Return [X, Y] of the center of cell containing provided text 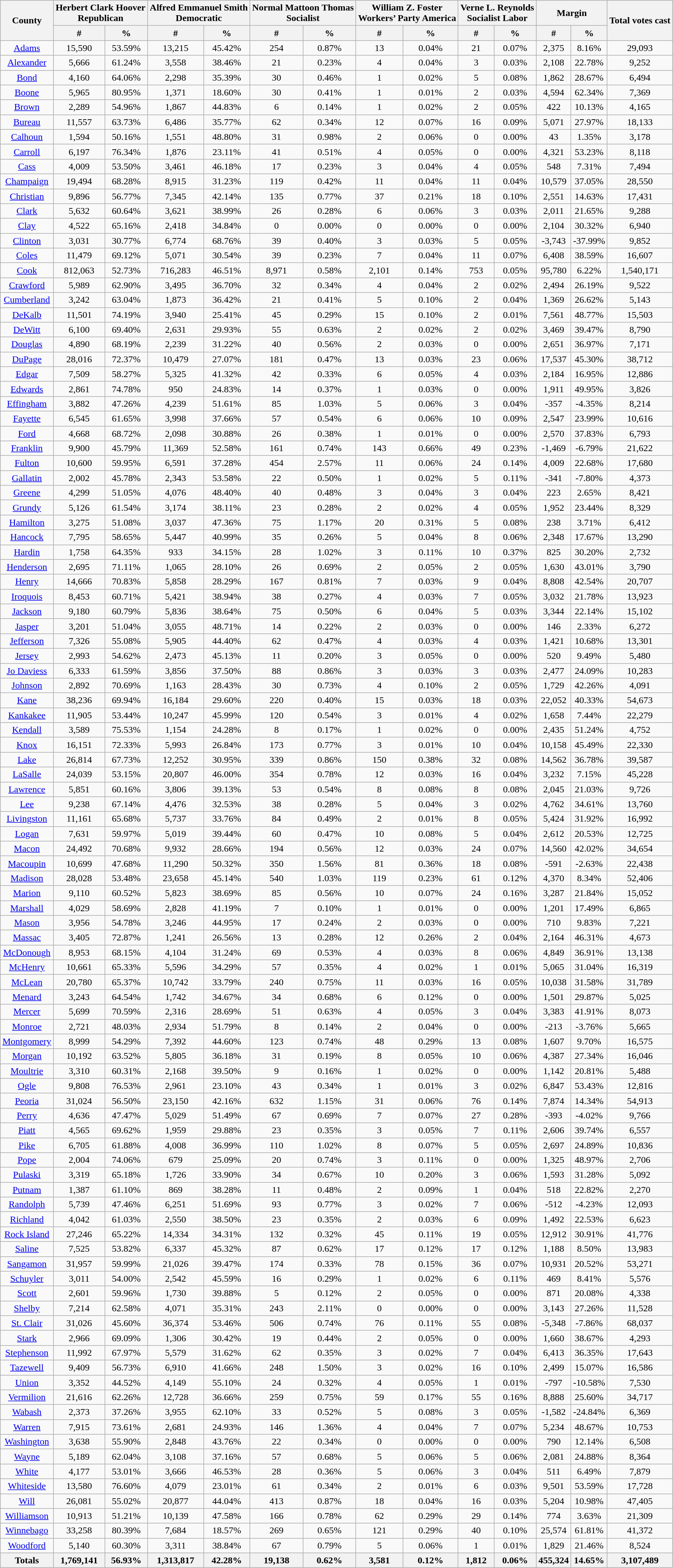
58.69% [126, 908]
34.67% [227, 997]
2,104 [553, 226]
45.78% [126, 478]
2,732 [640, 552]
2,651 [553, 344]
37.28% [227, 463]
21.03% [589, 789]
31.22% [227, 344]
Lawrence [27, 789]
59.99% [126, 1264]
40.99% [227, 537]
17.67% [589, 537]
54.96% [126, 107]
35.31% [227, 1308]
Jo Daviess [27, 670]
5,805 [175, 1056]
1,065 [175, 567]
Bond [27, 78]
4,149 [175, 1383]
68.76% [227, 241]
2,892 [79, 686]
10,479 [175, 359]
44.60% [227, 1041]
DuPage [27, 359]
506 [276, 1323]
36.91% [589, 952]
44.95% [227, 923]
7,221 [640, 923]
3,310 [79, 1071]
2,239 [175, 344]
Henry [27, 582]
2,343 [175, 478]
76.60% [126, 1486]
72.37% [126, 359]
-591 [553, 863]
7,345 [175, 196]
55.08% [126, 641]
8,364 [640, 1457]
48.71% [227, 626]
Woodford [27, 1545]
27.07% [227, 359]
716,283 [175, 270]
166 [276, 1516]
38.99% [227, 211]
62.04% [126, 1457]
455,324 [553, 1560]
3,826 [640, 389]
69.40% [126, 330]
0.42% [329, 181]
0.52% [329, 1412]
-7.80% [589, 478]
143 [379, 448]
9,522 [640, 285]
4,594 [553, 92]
269 [276, 1531]
White [27, 1471]
20,780 [79, 982]
65.37% [126, 982]
St. Clair [27, 1323]
9,726 [640, 789]
56.73% [126, 1367]
23.11% [227, 152]
13,983 [640, 1249]
9,900 [79, 448]
9,766 [640, 1115]
11,479 [79, 256]
Macon [27, 848]
69.09% [126, 1338]
10.13% [589, 107]
47.26% [126, 404]
51.79% [227, 1027]
-4.23% [589, 1205]
42.28% [227, 1560]
6,413 [553, 1353]
42.26% [589, 686]
60.52% [126, 893]
6,486 [175, 122]
20.53% [589, 834]
8,971 [276, 270]
37.66% [227, 418]
12.14% [589, 1442]
21,309 [640, 1516]
69.12% [126, 256]
24.28% [227, 730]
1,829 [553, 1545]
Douglas [27, 344]
339 [276, 760]
22.78% [589, 63]
518 [553, 1190]
4,165 [640, 107]
14,560 [553, 848]
34,654 [640, 848]
6,623 [640, 1219]
Stephenson [27, 1353]
248 [276, 1367]
64.54% [126, 997]
-7.86% [589, 1323]
-24.84% [589, 1412]
47.68% [126, 863]
2,966 [79, 1338]
-1,582 [553, 1412]
42 [276, 374]
6,557 [640, 1130]
2,418 [175, 226]
11,992 [79, 1353]
7,915 [79, 1427]
54.62% [126, 656]
2,601 [79, 1293]
Cass [27, 166]
Morgan [27, 1056]
Tazewell [27, 1367]
0.98% [329, 137]
53.15% [126, 774]
45.14% [227, 878]
11,557 [79, 122]
31.62% [227, 1353]
0.49% [329, 819]
38.11% [227, 508]
Crawford [27, 285]
80.39% [126, 1531]
150 [379, 760]
48.97% [589, 1160]
-5,348 [553, 1323]
5,851 [79, 789]
31,024 [79, 1101]
16,184 [175, 700]
Iroquois [27, 596]
3.63% [589, 1516]
17,537 [553, 359]
110 [276, 1145]
28,028 [79, 878]
18.57% [227, 1531]
Normal Mattoon ThomasSocialist [303, 13]
4,373 [640, 478]
74.78% [126, 389]
52.73% [126, 270]
Stark [27, 1338]
38,712 [640, 359]
-6.79% [589, 448]
Ford [27, 434]
8.50% [589, 1249]
Fayette [27, 418]
790 [553, 1442]
30.77% [126, 241]
37.83% [589, 434]
8,808 [553, 582]
2,570 [553, 434]
55.02% [126, 1501]
8,790 [640, 330]
21,026 [175, 1264]
469 [553, 1279]
4,321 [553, 152]
Livingston [27, 819]
61.24% [126, 63]
59.97% [126, 834]
3,558 [175, 63]
4,104 [175, 952]
9.83% [589, 923]
5,189 [79, 1457]
37.50% [227, 670]
35.77% [227, 122]
Moultrie [27, 1071]
Alexander [27, 63]
13,923 [640, 596]
2,477 [553, 670]
2,612 [553, 834]
5,025 [640, 997]
2,373 [79, 1412]
6,910 [175, 1367]
68.28% [126, 181]
1,306 [175, 1338]
45.32% [227, 1249]
59.96% [126, 1293]
40.33% [589, 700]
39.50% [227, 1071]
51.69% [227, 1205]
21.78% [589, 596]
3,055 [175, 626]
16,586 [640, 1367]
34,717 [640, 1397]
2,993 [79, 656]
1.36% [329, 1427]
Herbert Clark HooverRepublican [101, 13]
69.62% [126, 1130]
6,545 [79, 418]
70.68% [126, 848]
27.26% [589, 1308]
County [27, 20]
5,632 [79, 211]
1,607 [553, 1041]
38.84% [227, 1545]
45.99% [227, 715]
2,681 [175, 1427]
3,201 [79, 626]
70.59% [126, 1012]
5,234 [553, 1427]
13,290 [640, 537]
7,369 [640, 92]
16,151 [79, 745]
5,488 [640, 1071]
23.01% [227, 1486]
McHenry [27, 967]
51.61% [227, 404]
Margin [572, 13]
4,673 [640, 938]
Christian [27, 196]
24.09% [589, 670]
2,861 [79, 389]
42.16% [227, 1101]
9.49% [589, 656]
76.34% [126, 152]
30.20% [589, 552]
61.88% [126, 1145]
61.65% [126, 418]
4,752 [640, 730]
53.43% [589, 1086]
56.93% [126, 1560]
6,337 [175, 1249]
2,168 [175, 1071]
36.70% [227, 285]
24,039 [79, 774]
3,031 [79, 241]
0.67% [329, 1175]
3,581 [379, 1560]
41 [276, 152]
15,052 [640, 893]
4,890 [79, 344]
Effingham [27, 404]
34.15% [227, 552]
5,325 [175, 374]
54.78% [126, 923]
18,133 [640, 122]
5,905 [175, 641]
0.46% [329, 78]
7,392 [175, 1041]
2.11% [329, 1308]
8,999 [79, 1041]
1,371 [175, 92]
1.17% [329, 522]
Hamilton [27, 522]
62.58% [126, 1308]
21,616 [79, 1397]
26.56% [227, 938]
38.69% [227, 893]
2,164 [553, 938]
Ogle [27, 1086]
Bureau [27, 122]
5,666 [79, 63]
28.66% [227, 848]
17.49% [589, 908]
59.95% [126, 463]
10,742 [175, 982]
120 [276, 715]
4,370 [553, 878]
6,251 [175, 1205]
4,293 [640, 1338]
24.88% [589, 1457]
Kendall [27, 730]
Marshall [27, 908]
2,011 [553, 211]
46.00% [227, 774]
38,236 [79, 700]
70.69% [126, 686]
8,524 [640, 1545]
12,093 [640, 1205]
28.10% [227, 567]
6,774 [175, 241]
9,896 [79, 196]
9,238 [79, 804]
1,630 [553, 567]
-3,743 [553, 241]
3,344 [553, 611]
54.00% [126, 1279]
Grundy [27, 508]
3,107,489 [640, 1560]
3,956 [79, 923]
6,412 [640, 522]
-3.76% [589, 1027]
10,600 [79, 463]
60.30% [126, 1545]
3,998 [175, 418]
5,858 [175, 582]
53 [276, 789]
19,138 [276, 1560]
14,334 [175, 1234]
5,989 [79, 285]
1,769,141 [79, 1560]
55.90% [126, 1442]
5,576 [640, 1279]
53,271 [640, 1264]
679 [175, 1160]
11,528 [640, 1308]
69 [276, 952]
10,038 [553, 982]
5,596 [175, 967]
3,287 [553, 893]
24,492 [79, 848]
7,561 [553, 315]
65.33% [126, 967]
Mason [27, 923]
Pike [27, 1145]
58.65% [126, 537]
36.97% [589, 344]
Franklin [27, 448]
8,953 [79, 952]
3,940 [175, 315]
26,814 [79, 760]
1,658 [553, 715]
5,140 [79, 1545]
29.60% [227, 700]
Peoria [27, 1101]
4,668 [79, 434]
7,494 [640, 166]
38.59% [589, 256]
93 [276, 1205]
38.67% [589, 1338]
710 [553, 923]
5,029 [175, 1115]
-4.02% [589, 1115]
511 [553, 1471]
9,409 [79, 1367]
65.16% [126, 226]
45,228 [640, 774]
14.65% [589, 1560]
53.58% [227, 478]
7,214 [79, 1308]
2.33% [589, 626]
1,325 [553, 1160]
12,912 [553, 1234]
1,959 [175, 1130]
1,369 [553, 300]
161 [276, 448]
41.66% [227, 1367]
12,252 [175, 760]
42.14% [227, 196]
Montgomery [27, 1041]
8,453 [79, 596]
8,915 [175, 181]
0.58% [329, 270]
22.14% [589, 611]
1,812 [476, 1560]
1,952 [553, 508]
5,579 [175, 1353]
5,424 [553, 819]
Clinton [27, 241]
4,029 [79, 908]
-10.58% [589, 1383]
34.84% [227, 226]
1,241 [175, 938]
60.64% [126, 211]
62.26% [126, 1397]
Jasper [27, 626]
22,438 [640, 863]
6,100 [79, 330]
33 [276, 1412]
9,288 [640, 211]
4,079 [175, 1486]
9.70% [589, 1041]
3,143 [553, 1308]
1,188 [553, 1249]
54.29% [126, 1041]
16,319 [640, 967]
26.62% [589, 300]
Vermilion [27, 1397]
12,728 [175, 1397]
132 [276, 1234]
Lake [27, 760]
51.08% [126, 522]
29.88% [227, 1130]
Randolph [27, 1205]
Macoupin [27, 863]
38.50% [227, 1219]
30.32% [589, 226]
2,550 [175, 1219]
28,016 [79, 359]
1,142 [553, 1071]
51.04% [126, 626]
61.10% [126, 1190]
2,375 [553, 48]
Menard [27, 997]
2,721 [79, 1027]
2.57% [329, 463]
5,823 [175, 893]
47.47% [126, 1115]
1,862 [553, 78]
17,728 [640, 1486]
54,913 [640, 1101]
17,680 [640, 463]
23,658 [175, 878]
2,551 [553, 196]
44.52% [126, 1383]
63.52% [126, 1056]
71.11% [126, 567]
7,525 [79, 1249]
45.59% [227, 1279]
29,093 [640, 48]
60.71% [126, 596]
20.52% [589, 1264]
1,730 [175, 1293]
12,886 [640, 374]
7.44% [589, 715]
548 [553, 166]
Mercer [27, 1012]
3,589 [79, 730]
30.88% [227, 434]
46.53% [227, 1471]
1,313,817 [175, 1560]
Totals [27, 1560]
1.56% [329, 863]
41.91% [589, 1012]
75.53% [126, 730]
3,011 [79, 1279]
72.33% [126, 745]
9,852 [640, 241]
753 [476, 270]
5,092 [640, 1175]
68,037 [640, 1323]
2,934 [175, 1027]
18.60% [227, 92]
1,501 [553, 997]
31.92% [589, 819]
2,081 [553, 1457]
21,622 [640, 448]
3,174 [175, 508]
Pulaski [27, 1175]
9,110 [79, 893]
0.66% [431, 448]
30.54% [227, 256]
540 [276, 878]
Cook [27, 270]
51.05% [126, 493]
4,387 [553, 1056]
Madison [27, 878]
13,580 [79, 1486]
Adams [27, 48]
1,867 [175, 107]
26.84% [227, 745]
21.65% [589, 211]
3,232 [553, 774]
25.09% [227, 1160]
17,431 [640, 196]
31.28% [589, 1175]
10,753 [640, 1427]
30.91% [589, 1234]
22,279 [640, 715]
37.05% [589, 181]
121 [379, 1531]
0.19% [329, 1056]
3,621 [175, 211]
1,911 [553, 389]
63.73% [126, 122]
7,509 [79, 374]
0.53% [329, 952]
1,729 [553, 686]
10,616 [640, 418]
6,508 [640, 1442]
39.13% [227, 789]
-512 [553, 1205]
Johnson [27, 686]
-341 [553, 478]
6,865 [640, 908]
53.82% [126, 1249]
Clark [27, 211]
8,329 [640, 508]
46.51% [227, 270]
28.29% [227, 582]
20,877 [175, 1501]
259 [276, 1397]
3,806 [175, 789]
31,026 [79, 1323]
181 [276, 359]
61.81% [589, 1531]
Edwards [27, 389]
65.22% [126, 1234]
Wabash [27, 1412]
5,699 [79, 1012]
10,158 [553, 745]
41,776 [640, 1234]
3,638 [79, 1442]
LaSalle [27, 774]
10,913 [79, 1516]
7,874 [553, 1101]
7.15% [589, 774]
20.08% [589, 1293]
39.88% [227, 1293]
26.19% [589, 285]
48 [379, 1041]
38.94% [227, 596]
13,138 [640, 952]
38.46% [227, 63]
10.98% [589, 1501]
62.90% [126, 285]
Kane [27, 700]
8,421 [640, 493]
37 [379, 196]
2,298 [175, 78]
Carroll [27, 152]
25.41% [227, 315]
5,126 [79, 508]
McLean [27, 982]
45.42% [227, 48]
194 [276, 848]
Sangamon [27, 1264]
1,594 [79, 137]
McDonough [27, 952]
3,352 [79, 1383]
16.95% [589, 374]
0.27% [329, 596]
36 [476, 1264]
28.69% [227, 1012]
632 [276, 1101]
43.76% [227, 1442]
774 [553, 1516]
35.39% [227, 78]
73.61% [126, 1427]
174 [276, 1264]
20.81% [589, 1071]
1,593 [553, 1175]
3,790 [640, 567]
2,631 [175, 330]
6,793 [640, 434]
26,081 [79, 1501]
42.02% [589, 848]
52.58% [227, 448]
14,562 [553, 760]
61.03% [126, 1219]
31.04% [589, 967]
24.93% [227, 1427]
60 [276, 834]
254 [276, 48]
Verne L. ReynoldsSocialist Labor [497, 13]
44.83% [227, 107]
1,163 [175, 686]
36,374 [175, 1323]
4,476 [175, 804]
8.34% [589, 878]
4,042 [79, 1219]
15,102 [640, 611]
53.44% [126, 715]
3,383 [553, 1012]
1,492 [553, 1219]
15.07% [589, 1367]
933 [175, 552]
1,726 [175, 1175]
871 [553, 1293]
3,461 [175, 166]
34.29% [227, 967]
2,101 [379, 270]
2.65% [589, 493]
64.06% [126, 78]
65.18% [126, 1175]
4,522 [79, 226]
3,405 [79, 938]
38.28% [227, 1190]
7,171 [640, 344]
238 [553, 522]
33.76% [227, 819]
63.04% [126, 300]
81 [379, 863]
-1,469 [553, 448]
60.79% [126, 611]
7,684 [175, 1531]
3,495 [175, 285]
5,665 [640, 1027]
3,856 [175, 670]
413 [276, 1501]
0.51% [329, 152]
Scott [27, 1293]
50.16% [126, 137]
2,961 [175, 1086]
74.19% [126, 315]
220 [276, 700]
49 [476, 448]
31.23% [227, 181]
4,565 [79, 1130]
4,239 [175, 404]
1,154 [175, 730]
44.40% [227, 641]
Whiteside [27, 1486]
0.65% [329, 1531]
Fulton [27, 463]
Saline [27, 1249]
Marion [27, 893]
7,879 [640, 1471]
20,807 [175, 774]
Knox [27, 745]
24.89% [589, 1145]
DeKalb [27, 315]
Cumberland [27, 300]
62.34% [589, 92]
6,333 [79, 670]
-213 [553, 1027]
56.50% [126, 1101]
Washington [27, 1442]
10,931 [553, 1264]
-2.63% [589, 863]
2,848 [175, 1442]
1,387 [79, 1190]
36.66% [227, 1397]
135 [276, 196]
9,932 [175, 848]
88 [276, 670]
5,204 [553, 1501]
Champaign [27, 181]
27.97% [589, 122]
520 [553, 656]
6,940 [640, 226]
48.77% [589, 315]
Wayne [27, 1457]
4,071 [175, 1308]
Will [27, 1501]
41,372 [640, 1531]
56.77% [126, 196]
0.15% [431, 1264]
950 [175, 389]
Brown [27, 107]
2,098 [175, 434]
3,319 [79, 1175]
3,955 [175, 1412]
4,091 [640, 686]
Richland [27, 1219]
15,590 [79, 48]
5,421 [175, 596]
48.80% [227, 137]
19,494 [79, 181]
8.41% [589, 1279]
39.74% [589, 1130]
43.01% [589, 567]
7,326 [79, 641]
32.53% [227, 804]
0.79% [329, 1545]
Pope [27, 1160]
1,873 [175, 300]
4,338 [640, 1293]
45.30% [589, 359]
0.44% [329, 1338]
Total votes cast [640, 20]
Calhoun [27, 137]
2,289 [79, 107]
2,828 [175, 908]
8,073 [640, 1012]
3,243 [79, 997]
1.50% [329, 1367]
50.32% [227, 863]
4,849 [553, 952]
869 [175, 1190]
6,847 [553, 1086]
16,607 [640, 256]
51 [276, 1012]
2,002 [79, 478]
5,739 [79, 1205]
1,201 [553, 908]
20,707 [640, 582]
16,992 [640, 819]
Hancock [27, 537]
223 [553, 493]
23.99% [589, 418]
Union [27, 1383]
41.32% [227, 374]
5,993 [175, 745]
123 [276, 1041]
61.54% [126, 508]
10,661 [79, 967]
31.58% [589, 982]
6,272 [640, 626]
1,876 [175, 152]
2,108 [553, 63]
454 [276, 463]
8,888 [553, 1397]
59 [379, 1397]
Shelby [27, 1308]
-393 [553, 1115]
-797 [553, 1383]
12,816 [640, 1086]
6,408 [553, 256]
36.99% [227, 1145]
27,246 [79, 1234]
60.16% [126, 789]
9,180 [79, 611]
5,480 [640, 656]
12,725 [640, 834]
78 [379, 1264]
2,547 [553, 418]
34.61% [589, 804]
2,697 [553, 1145]
2,270 [640, 1190]
6,591 [175, 463]
2,542 [175, 1279]
4,299 [79, 493]
-4.35% [589, 404]
25,574 [553, 1531]
14.63% [589, 196]
25.60% [589, 1397]
167 [276, 582]
1.35% [589, 137]
-357 [553, 404]
55.10% [227, 1383]
0.73% [329, 686]
23.44% [589, 508]
9,808 [79, 1086]
53.01% [126, 1471]
21.84% [589, 893]
1,551 [175, 137]
53.23% [589, 152]
3,032 [553, 596]
9,252 [640, 63]
11,905 [79, 715]
4,636 [79, 1115]
10.68% [589, 641]
28,550 [640, 181]
Rock Island [27, 1234]
36.18% [227, 1056]
7,631 [79, 834]
5,143 [640, 300]
2,184 [553, 374]
2,606 [553, 1130]
Kankakee [27, 715]
1.15% [329, 1101]
36.35% [589, 1353]
6.22% [589, 270]
14.34% [589, 1101]
354 [276, 774]
28.43% [227, 686]
28.67% [589, 78]
3,311 [175, 1545]
Jersey [27, 656]
31,789 [640, 982]
Gallatin [27, 478]
3,666 [175, 1471]
47.46% [126, 1205]
1,742 [175, 997]
3,178 [640, 137]
2,494 [553, 285]
6,197 [79, 152]
3,275 [79, 522]
-37.99% [589, 241]
17,643 [640, 1353]
2,004 [79, 1160]
Williamson [27, 1516]
Hardin [27, 552]
72.87% [126, 938]
13,301 [640, 641]
1,540,171 [640, 270]
67.14% [126, 804]
13,760 [640, 804]
22,330 [640, 745]
8,118 [640, 152]
3.71% [589, 522]
3,037 [175, 522]
46.18% [227, 166]
15,503 [640, 315]
65.68% [126, 819]
69.94% [126, 700]
8,214 [640, 404]
51.24% [589, 730]
3,246 [175, 923]
46.31% [589, 938]
Schuyler [27, 1279]
22.82% [589, 1190]
58.27% [126, 374]
47,405 [640, 1501]
67.97% [126, 1353]
53.50% [126, 166]
Perry [27, 1115]
45.13% [227, 656]
4,762 [553, 804]
3,882 [79, 404]
2,706 [640, 1160]
5,737 [175, 819]
30.42% [227, 1338]
16,575 [640, 1041]
7,530 [640, 1383]
240 [276, 982]
35 [276, 537]
23.10% [227, 1086]
9,501 [553, 1486]
84 [276, 819]
14,666 [79, 582]
38.64% [227, 611]
Coles [27, 256]
37.16% [227, 1457]
80.95% [126, 92]
Boone [27, 92]
10,579 [553, 181]
11,161 [79, 819]
4,177 [79, 1471]
51.21% [126, 1516]
22.53% [589, 1219]
0.21% [431, 196]
61.59% [126, 670]
39,587 [640, 760]
1,660 [553, 1338]
33,258 [79, 1531]
44.04% [227, 1501]
68.15% [126, 952]
34.31% [227, 1234]
45.79% [126, 448]
4,008 [175, 1145]
48.03% [126, 1027]
29.87% [589, 997]
2,499 [553, 1367]
62.10% [227, 1412]
7.31% [589, 166]
0.81% [329, 582]
2,316 [175, 1012]
2,435 [553, 730]
Massac [27, 938]
67.73% [126, 760]
1,421 [553, 641]
2,695 [79, 567]
6.49% [589, 1471]
825 [553, 552]
0.31% [431, 522]
31.24% [227, 952]
29 [476, 1516]
Logan [27, 834]
11,290 [175, 863]
11,369 [175, 448]
10,139 [175, 1516]
243 [276, 1308]
Greene [27, 493]
Jackson [27, 611]
Jefferson [27, 641]
21.46% [589, 1545]
22.68% [589, 463]
47.36% [227, 522]
10,247 [175, 715]
30.95% [227, 760]
812,063 [79, 270]
1,758 [79, 552]
74.06% [126, 1160]
60.31% [126, 1071]
6,369 [640, 1412]
49.95% [589, 389]
6,705 [79, 1145]
45.60% [126, 1323]
36.78% [589, 760]
3,469 [553, 330]
68.19% [126, 344]
29.93% [227, 330]
Henderson [27, 567]
33.90% [227, 1175]
41.19% [227, 908]
31,957 [79, 1264]
16,046 [640, 1056]
Winnebago [27, 1531]
7,795 [79, 537]
5,019 [175, 834]
22,052 [553, 700]
45.49% [589, 745]
5,836 [175, 611]
68.72% [126, 434]
Putnam [27, 1190]
Edgar [27, 374]
10,192 [79, 1056]
3,108 [175, 1457]
Monroe [27, 1027]
39.44% [227, 834]
95,780 [553, 270]
Clay [27, 226]
5,447 [175, 537]
Lee [27, 804]
37.26% [126, 1412]
51.49% [227, 1115]
10,699 [79, 863]
64.35% [126, 552]
4,160 [79, 78]
173 [276, 745]
24.83% [227, 389]
11,501 [79, 315]
422 [553, 107]
42.54% [589, 582]
3,242 [79, 300]
27 [476, 1115]
70.83% [126, 582]
2,045 [553, 789]
8.16% [589, 48]
350 [276, 863]
23,150 [175, 1101]
William Z. FosterWorkers’ Party America [407, 13]
54,673 [640, 700]
2,348 [553, 537]
76.53% [126, 1086]
27.34% [589, 1056]
5,965 [79, 92]
33.79% [227, 982]
53.46% [227, 1323]
4,076 [175, 493]
10,283 [640, 670]
48.67% [589, 1427]
DeWitt [27, 330]
53.48% [126, 878]
47.58% [227, 1516]
0.22% [329, 626]
Warren [27, 1427]
5,065 [553, 967]
87 [276, 1249]
10,836 [640, 1145]
52,406 [640, 878]
6,494 [640, 78]
Alfred Emmanuel SmithDemocratic [199, 13]
2,473 [175, 656]
13,215 [175, 48]
Piatt [27, 1130]
48.40% [227, 493]
36.42% [227, 300]
0.24% [329, 923]
